Output the (x, y) coordinate of the center of the cell containing the given text.  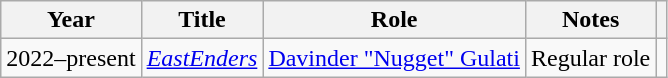
2022–present (71, 58)
Regular role (590, 58)
Year (71, 20)
EastEnders (202, 58)
Notes (590, 20)
Title (202, 20)
Davinder "Nugget" Gulati (394, 58)
Role (394, 20)
